Pinpoint the cell where the given text exists, returning its [x, y] midpoint coordinate. 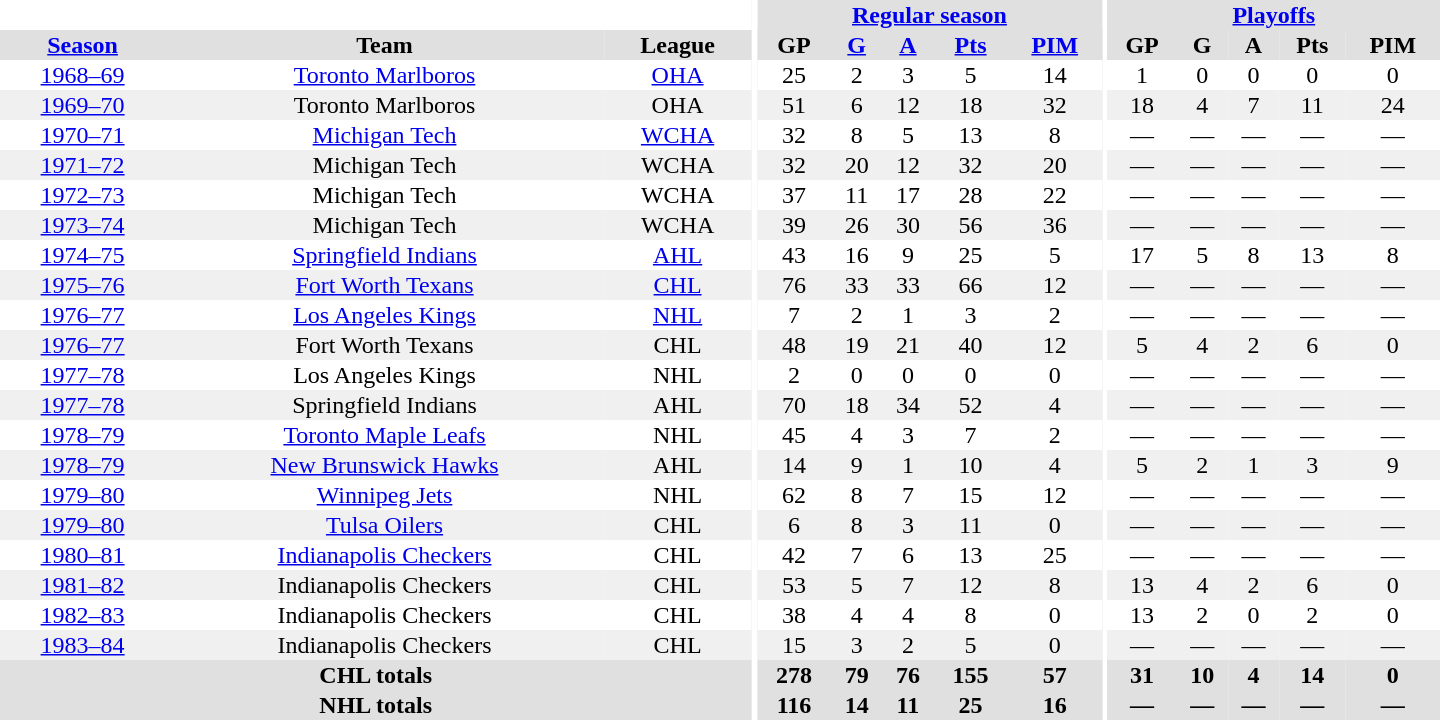
1980–81 [82, 555]
70 [794, 405]
Toronto Maple Leafs [384, 435]
Winnipeg Jets [384, 495]
21 [908, 345]
28 [971, 195]
Regular season [930, 15]
1975–76 [82, 285]
1969–70 [82, 105]
79 [856, 675]
1968–69 [82, 75]
52 [971, 405]
League [678, 45]
31 [1142, 675]
39 [794, 225]
30 [908, 225]
1973–74 [82, 225]
1970–71 [82, 135]
Team [384, 45]
24 [1393, 105]
42 [794, 555]
Season [82, 45]
62 [794, 495]
51 [794, 105]
155 [971, 675]
Tulsa Oilers [384, 525]
CHL totals [376, 675]
36 [1055, 225]
1974–75 [82, 255]
19 [856, 345]
278 [794, 675]
116 [794, 705]
1982–83 [82, 615]
40 [971, 345]
1972–73 [82, 195]
Playoffs [1274, 15]
53 [794, 585]
45 [794, 435]
34 [908, 405]
38 [794, 615]
48 [794, 345]
37 [794, 195]
66 [971, 285]
1981–82 [82, 585]
43 [794, 255]
56 [971, 225]
1971–72 [82, 165]
New Brunswick Hawks [384, 465]
22 [1055, 195]
57 [1055, 675]
26 [856, 225]
1983–84 [82, 645]
NHL totals [376, 705]
